For the text-containing cell, return its midpoint in [x, y] coordinate format. 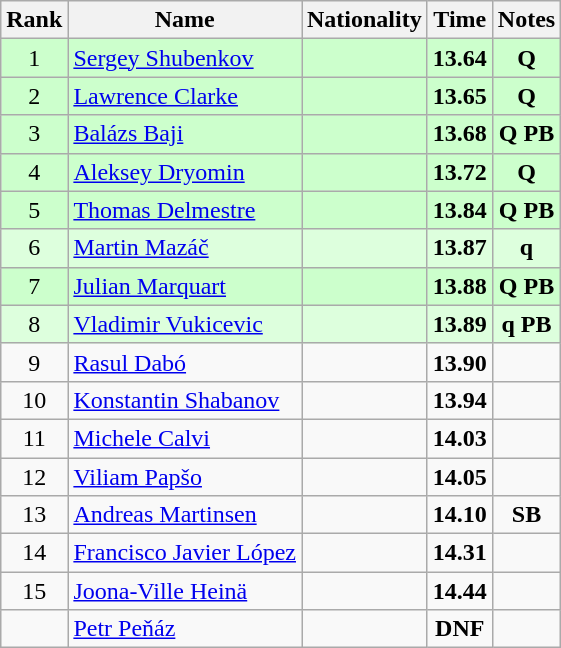
6 [34, 248]
Michele Calvi [185, 438]
Andreas Martinsen [185, 515]
13.94 [460, 400]
13.88 [460, 286]
2 [34, 96]
13.90 [460, 362]
Notes [526, 20]
Nationality [365, 20]
Joona-Ville Heinä [185, 591]
13.65 [460, 96]
Time [460, 20]
q PB [526, 324]
14.31 [460, 553]
5 [34, 210]
9 [34, 362]
q [526, 248]
13.84 [460, 210]
Konstantin Shabanov [185, 400]
13 [34, 515]
14.10 [460, 515]
4 [34, 172]
Martin Mazáč [185, 248]
14 [34, 553]
13.64 [460, 58]
1 [34, 58]
Francisco Javier López [185, 553]
Balázs Baji [185, 134]
Lawrence Clarke [185, 96]
8 [34, 324]
Rasul Dabó [185, 362]
Petr Peňáz [185, 629]
Sergey Shubenkov [185, 58]
SB [526, 515]
13.72 [460, 172]
Julian Marquart [185, 286]
3 [34, 134]
7 [34, 286]
13.89 [460, 324]
14.05 [460, 477]
Name [185, 20]
13.68 [460, 134]
14.44 [460, 591]
15 [34, 591]
DNF [460, 629]
Thomas Delmestre [185, 210]
10 [34, 400]
12 [34, 477]
Aleksey Dryomin [185, 172]
Rank [34, 20]
Vladimir Vukicevic [185, 324]
14.03 [460, 438]
Viliam Papšo [185, 477]
11 [34, 438]
13.87 [460, 248]
